Extract the [X, Y] coordinate from the center of the cell holding the provided text.  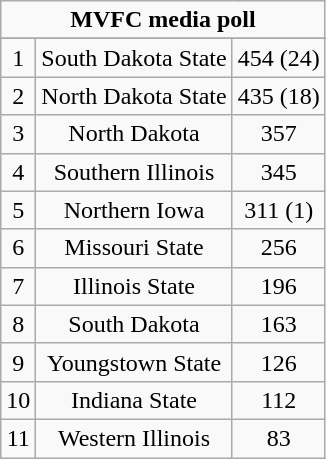
196 [278, 286]
Northern Iowa [134, 210]
North Dakota [134, 134]
8 [18, 324]
112 [278, 400]
10 [18, 400]
Missouri State [134, 248]
South Dakota State [134, 58]
South Dakota [134, 324]
256 [278, 248]
1 [18, 58]
2 [18, 96]
Southern Illinois [134, 172]
454 (24) [278, 58]
11 [18, 438]
Youngstown State [134, 362]
Indiana State [134, 400]
3 [18, 134]
83 [278, 438]
MVFC media poll [163, 20]
126 [278, 362]
435 (18) [278, 96]
Illinois State [134, 286]
345 [278, 172]
5 [18, 210]
North Dakota State [134, 96]
311 (1) [278, 210]
6 [18, 248]
9 [18, 362]
Western Illinois [134, 438]
4 [18, 172]
163 [278, 324]
357 [278, 134]
7 [18, 286]
